Return [X, Y] of the center of cell containing provided text 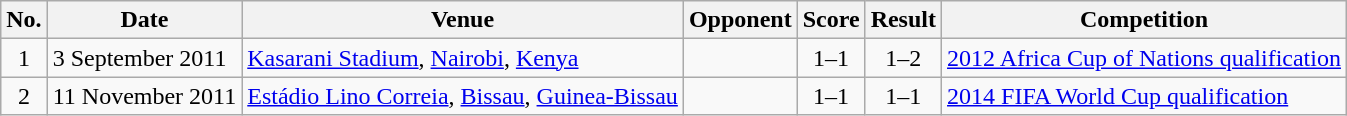
Opponent [740, 20]
Score [831, 20]
Estádio Lino Correia, Bissau, Guinea-Bissau [463, 96]
2012 Africa Cup of Nations qualification [1144, 58]
3 September 2011 [144, 58]
11 November 2011 [144, 96]
2014 FIFA World Cup qualification [1144, 96]
Competition [1144, 20]
2 [24, 96]
Kasarani Stadium, Nairobi, Kenya [463, 58]
Date [144, 20]
No. [24, 20]
1 [24, 58]
Venue [463, 20]
1–2 [903, 58]
Result [903, 20]
